Pinpoint the cell where the given text exists, returning its [X, Y] midpoint coordinate. 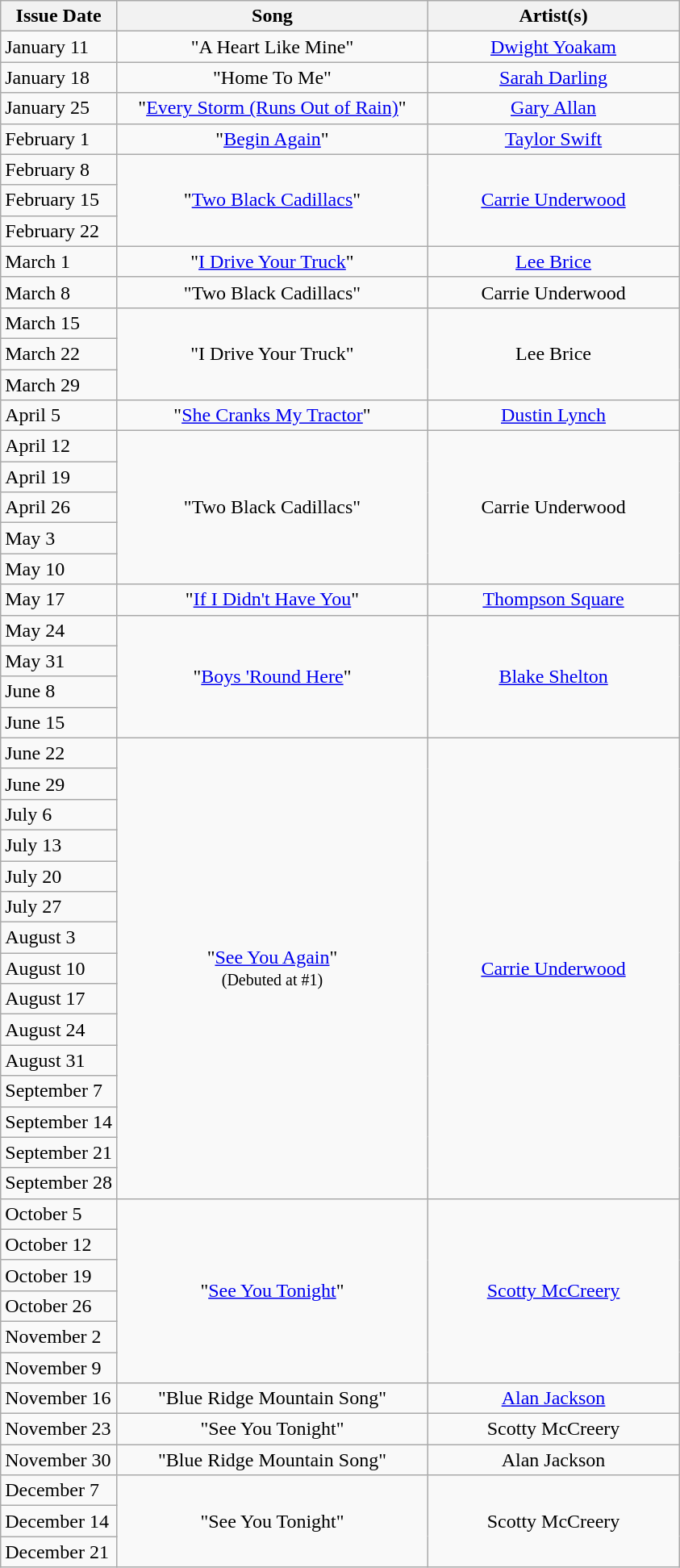
November 16 [59, 1399]
January 25 [59, 108]
December 14 [59, 1521]
July 13 [59, 845]
November 9 [59, 1368]
"Boys 'Round Here" [272, 676]
August 24 [59, 1030]
June 22 [59, 753]
August 10 [59, 968]
July 6 [59, 814]
November 30 [59, 1460]
June 29 [59, 784]
Gary Allan [553, 108]
March 22 [59, 353]
Song [272, 16]
Dustin Lynch [553, 416]
October 5 [59, 1214]
Taylor Swift [553, 139]
July 27 [59, 907]
March 29 [59, 385]
March 1 [59, 261]
April 26 [59, 508]
"Begin Again" [272, 139]
December 7 [59, 1491]
September 14 [59, 1122]
August 31 [59, 1060]
Thompson Square [553, 600]
February 1 [59, 139]
Sarah Darling [553, 77]
Dwight Yoakam [553, 47]
May 17 [59, 600]
June 8 [59, 692]
October 19 [59, 1275]
"A Heart Like Mine" [272, 47]
September 28 [59, 1183]
May 31 [59, 661]
September 21 [59, 1152]
March 15 [59, 323]
"If I Didn't Have You" [272, 600]
"She Cranks My Tractor" [272, 416]
November 2 [59, 1336]
April 5 [59, 416]
May 3 [59, 538]
November 23 [59, 1429]
August 3 [59, 938]
January 11 [59, 47]
"Home To Me" [272, 77]
February 15 [59, 200]
Issue Date [59, 16]
May 24 [59, 630]
April 19 [59, 477]
"Every Storm (Runs Out of Rain)" [272, 108]
July 20 [59, 876]
October 26 [59, 1306]
June 15 [59, 722]
February 22 [59, 231]
October 12 [59, 1244]
September 7 [59, 1091]
May 10 [59, 569]
December 21 [59, 1552]
Artist(s) [553, 16]
April 12 [59, 446]
August 17 [59, 999]
March 8 [59, 292]
January 18 [59, 77]
"See You Again" (Debuted at #1) [272, 968]
Blake Shelton [553, 676]
February 8 [59, 169]
